Determine the [x, y] coordinate at the center of the cell enclosing the given text.  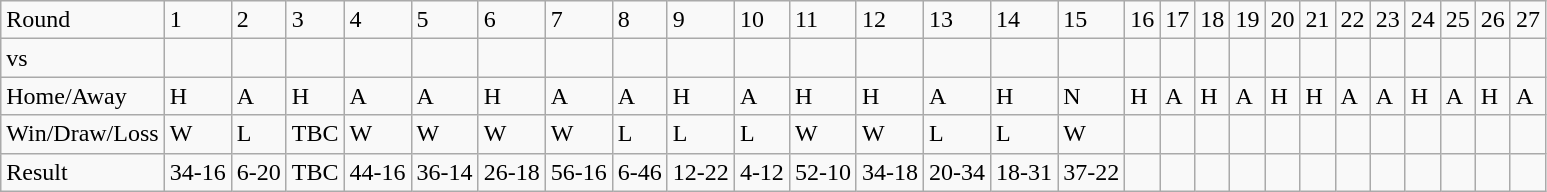
7 [578, 20]
52-10 [822, 172]
Win/Draw/Loss [82, 134]
19 [1248, 20]
N [1092, 96]
36-14 [444, 172]
14 [1024, 20]
56-16 [578, 172]
20-34 [958, 172]
44-16 [378, 172]
26 [1492, 20]
22 [1352, 20]
4-12 [762, 172]
16 [1142, 20]
3 [315, 20]
13 [958, 20]
6-46 [640, 172]
17 [1178, 20]
8 [640, 20]
2 [258, 20]
23 [1388, 20]
15 [1092, 20]
Round [82, 20]
5 [444, 20]
10 [762, 20]
6 [512, 20]
18 [1212, 20]
25 [1458, 20]
20 [1282, 20]
37-22 [1092, 172]
12 [890, 20]
vs [82, 58]
26-18 [512, 172]
34-16 [198, 172]
18-31 [1024, 172]
24 [1422, 20]
Home/Away [82, 96]
Result [82, 172]
11 [822, 20]
21 [1318, 20]
9 [700, 20]
34-18 [890, 172]
27 [1528, 20]
1 [198, 20]
6-20 [258, 172]
12-22 [700, 172]
4 [378, 20]
